Detect which cell encompasses the target text, then output its (x, y) center coordinate. 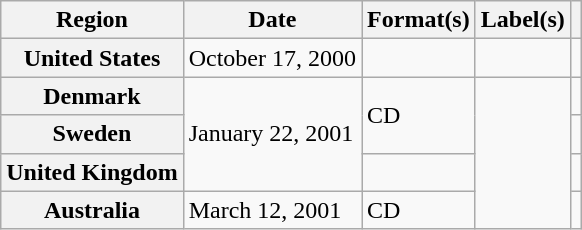
Format(s) (419, 20)
March 12, 2001 (272, 210)
Label(s) (522, 20)
Australia (92, 210)
Denmark (92, 96)
January 22, 2001 (272, 134)
Sweden (92, 134)
United States (92, 58)
October 17, 2000 (272, 58)
Date (272, 20)
Region (92, 20)
United Kingdom (92, 172)
